Return the (x, y) coordinate for the center point of the cell that contains the specified text.  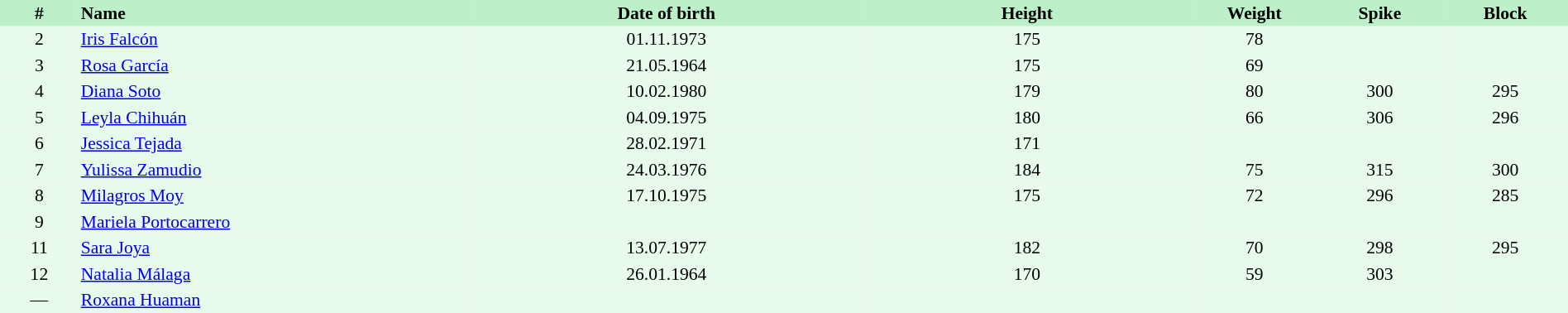
21.05.1964 (667, 65)
315 (1380, 170)
80 (1255, 91)
303 (1380, 274)
10.02.1980 (667, 91)
59 (1255, 274)
Date of birth (667, 13)
Iris Falcón (275, 40)
01.11.1973 (667, 40)
Milagros Moy (275, 195)
28.02.1971 (667, 144)
8 (40, 195)
72 (1255, 195)
2 (40, 40)
66 (1255, 118)
5 (40, 118)
Weight (1255, 13)
285 (1505, 195)
# (40, 13)
Mariela Portocarrero (275, 222)
Jessica Tejada (275, 144)
6 (40, 144)
Natalia Málaga (275, 274)
11 (40, 248)
179 (1027, 91)
Height (1027, 13)
12 (40, 274)
24.03.1976 (667, 170)
Leyla Chihuán (275, 118)
70 (1255, 248)
75 (1255, 170)
Diana Soto (275, 91)
4 (40, 91)
Block (1505, 13)
Name (275, 13)
69 (1255, 65)
306 (1380, 118)
13.07.1977 (667, 248)
170 (1027, 274)
171 (1027, 144)
7 (40, 170)
Roxana Huaman (275, 300)
9 (40, 222)
17.10.1975 (667, 195)
78 (1255, 40)
26.01.1964 (667, 274)
Rosa García (275, 65)
182 (1027, 248)
— (40, 300)
Sara Joya (275, 248)
298 (1380, 248)
184 (1027, 170)
Yulissa Zamudio (275, 170)
Spike (1380, 13)
04.09.1975 (667, 118)
180 (1027, 118)
3 (40, 65)
